Scan for the cell matching the given text and deliver its (X, Y) coordinate at center. 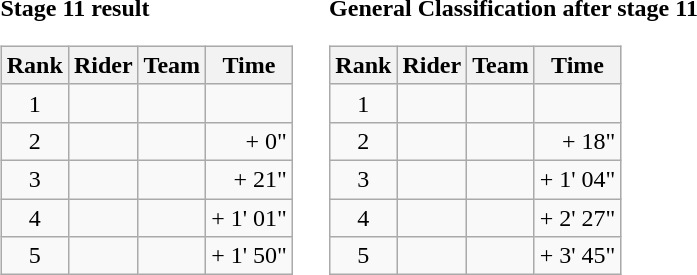
+ 3' 45" (578, 256)
+ 1' 50" (250, 256)
+ 2' 27" (578, 217)
+ 21" (250, 179)
+ 1' 01" (250, 217)
+ 18" (578, 141)
+ 1' 04" (578, 179)
+ 0" (250, 141)
